Detect which cell encompasses the target text, then output its [x, y] center coordinate. 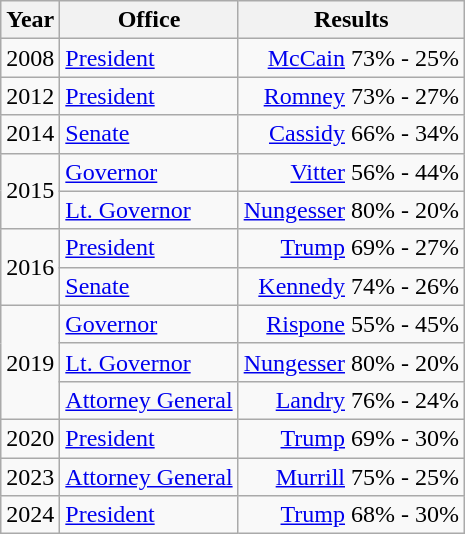
Trump 69% - 30% [351, 438]
Rispone 55% - 45% [351, 324]
2012 [30, 96]
Vitter 56% - 44% [351, 172]
Cassidy 66% - 34% [351, 134]
Year [30, 20]
Kennedy 74% - 26% [351, 286]
Results [351, 20]
2016 [30, 267]
Trump 68% - 30% [351, 515]
Romney 73% - 27% [351, 96]
Murrill 75% - 25% [351, 477]
2023 [30, 477]
2015 [30, 191]
Landry 76% - 24% [351, 400]
McCain 73% - 25% [351, 58]
Office [149, 20]
2019 [30, 362]
2020 [30, 438]
2014 [30, 134]
Trump 69% - 27% [351, 248]
2008 [30, 58]
2024 [30, 515]
